Determine the (X, Y) coordinate at the center of the cell enclosing the given text.  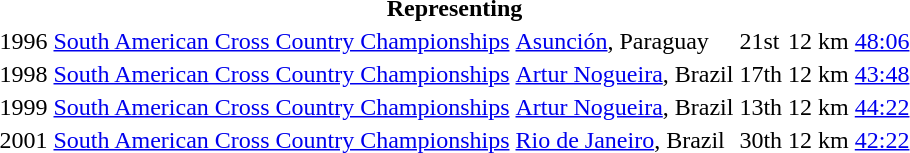
21st (761, 41)
13th (761, 107)
17th (761, 74)
Asunción, Paraguay (624, 41)
